From the cell containing the given text, extract its center point as (X, Y) coordinate. 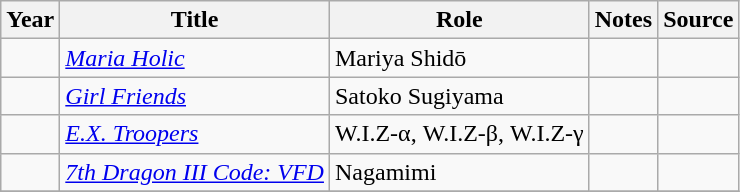
7th Dragon III Code: VFD (195, 172)
Maria Holic (195, 58)
W.I.Z-α, W.I.Z-β, W.I.Z-γ (459, 134)
Year (30, 20)
Title (195, 20)
Nagamimi (459, 172)
Source (698, 20)
Mariya Shidō (459, 58)
Role (459, 20)
E.X. Troopers (195, 134)
Girl Friends (195, 96)
Satoko Sugiyama (459, 96)
Notes (623, 20)
